Locate the cell with the specified text and output its [x, y] center coordinate. 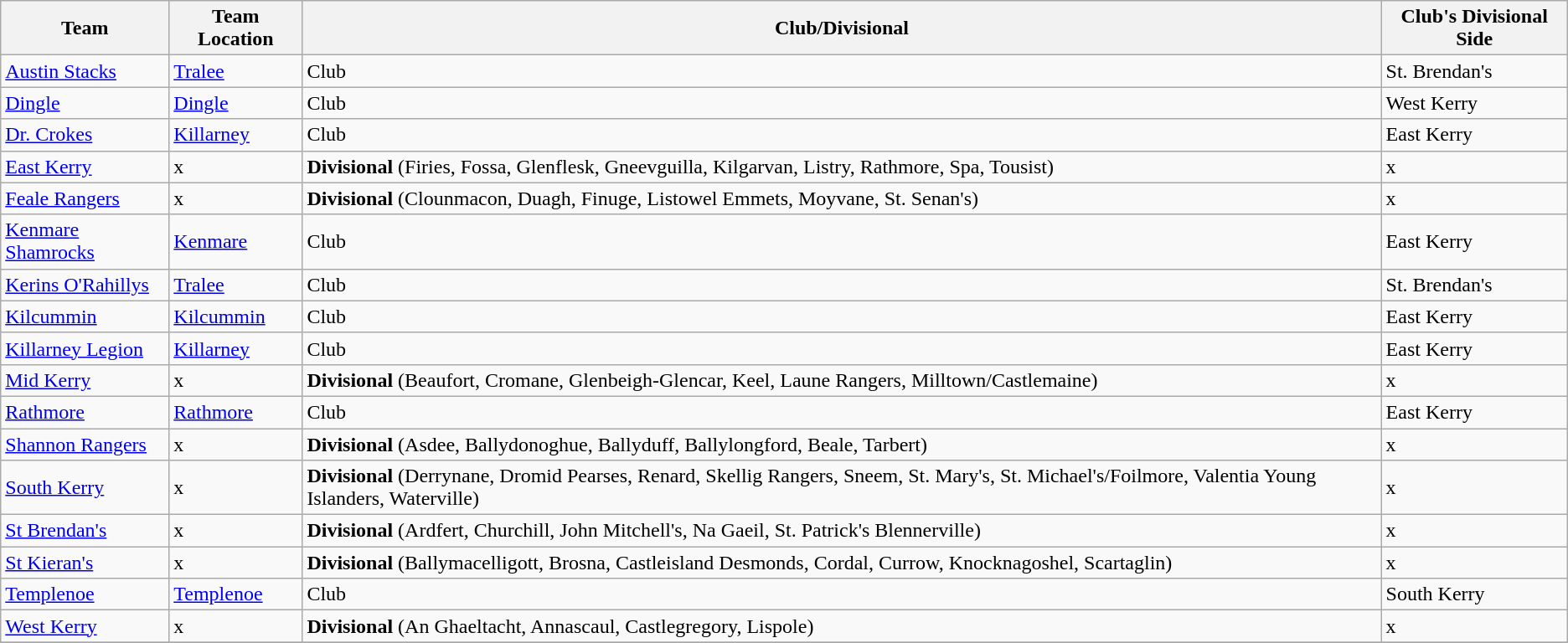
Divisional (Ardfert, Churchill, John Mitchell's, Na Gaeil, St. Patrick's Blennerville) [842, 531]
Killarney Legion [85, 348]
Austin Stacks [85, 71]
Shannon Rangers [85, 445]
St Brendan's [85, 531]
Divisional (An Ghaeltacht, Annascaul, Castlegregory, Lispole) [842, 626]
Divisional (Clounmacon, Duagh, Finuge, Listowel Emmets, Moyvane, St. Senan's) [842, 198]
Feale Rangers [85, 198]
Team [85, 28]
Divisional (Asdee, Ballydonoghue, Ballyduff, Ballylongford, Beale, Tarbert) [842, 445]
Team Location [236, 28]
Mid Kerry [85, 380]
Kenmare Shamrocks [85, 241]
Dr. Crokes [85, 135]
St Kieran's [85, 563]
Divisional (Beaufort, Cromane, Glenbeigh-Glencar, Keel, Laune Rangers, Milltown/Castlemaine) [842, 380]
Divisional (Firies, Fossa, Glenflesk, Gneevguilla, Kilgarvan, Listry, Rathmore, Spa, Tousist) [842, 167]
Kerins O'Rahillys [85, 285]
Divisional (Ballymacelligott, Brosna, Castleisland Desmonds, Cordal, Currow, Knocknagoshel, Scartaglin) [842, 563]
Club's Divisional Side [1474, 28]
Club/Divisional [842, 28]
Kenmare [236, 241]
Divisional (Derrynane, Dromid Pearses, Renard, Skellig Rangers, Sneem, St. Mary's, St. Michael's/Foilmore, Valentia Young Islanders, Waterville) [842, 487]
